Capture the cell that displays the provided text and extract its (X, Y) central coordinate. 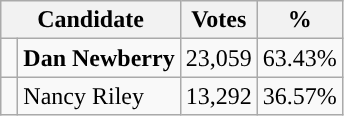
63.43% (300, 58)
23,059 (218, 58)
13,292 (218, 96)
Votes (218, 20)
Candidate (90, 20)
Dan Newberry (99, 58)
Nancy Riley (99, 96)
% (300, 20)
36.57% (300, 96)
